Return the [x, y] coordinate for the center point of the cell that contains the specified text.  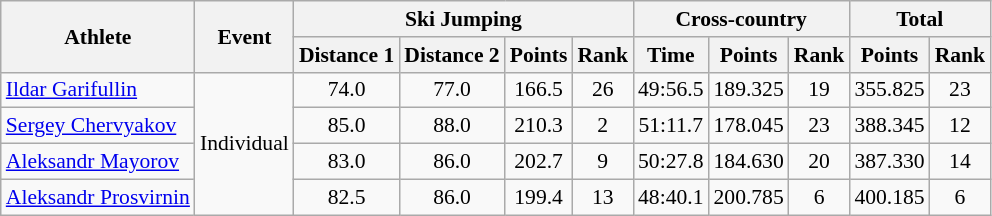
210.3 [539, 126]
50:27.8 [670, 162]
Sergey Chervyakov [98, 126]
355.825 [889, 90]
88.0 [452, 126]
388.345 [889, 126]
Ildar Garifullin [98, 90]
19 [820, 90]
Distance 1 [346, 55]
77.0 [452, 90]
48:40.1 [670, 197]
20 [820, 162]
9 [602, 162]
387.330 [889, 162]
74.0 [346, 90]
49:56.5 [670, 90]
14 [960, 162]
400.185 [889, 197]
12 [960, 126]
Aleksandr Prosvirnin [98, 197]
13 [602, 197]
166.5 [539, 90]
199.4 [539, 197]
83.0 [346, 162]
Distance 2 [452, 55]
178.045 [748, 126]
200.785 [748, 197]
184.630 [748, 162]
Ski Jumping [464, 19]
82.5 [346, 197]
Individual [244, 143]
189.325 [748, 90]
2 [602, 126]
Cross-country [741, 19]
Time [670, 55]
Event [244, 36]
Aleksandr Mayorov [98, 162]
Total [920, 19]
85.0 [346, 126]
202.7 [539, 162]
26 [602, 90]
Athlete [98, 36]
51:11.7 [670, 126]
